Scan for the cell matching the given text and deliver its [x, y] coordinate at center. 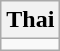
Thai [30, 20]
